Search for the cell housing the specified text and yield its [X, Y] center coordinate. 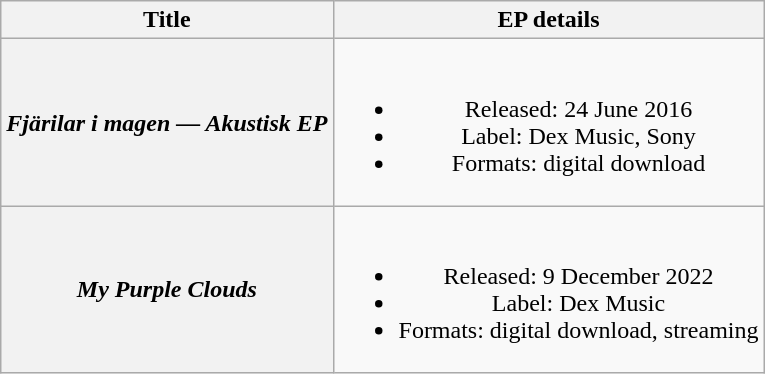
Fjärilar i magen — Akustisk EP [167, 122]
Released: 24 June 2016Label: Dex Music, SonyFormats: digital download [548, 122]
Title [167, 20]
Released: 9 December 2022Label: Dex MusicFormats: digital download, streaming [548, 290]
EP details [548, 20]
My Purple Clouds [167, 290]
